Determine the [x, y] coordinate at the center of the cell enclosing the given text.  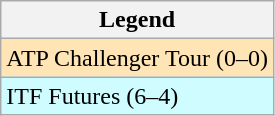
ITF Futures (6–4) [138, 96]
ATP Challenger Tour (0–0) [138, 58]
Legend [138, 20]
